Scan for the cell matching the given text and deliver its (x, y) coordinate at center. 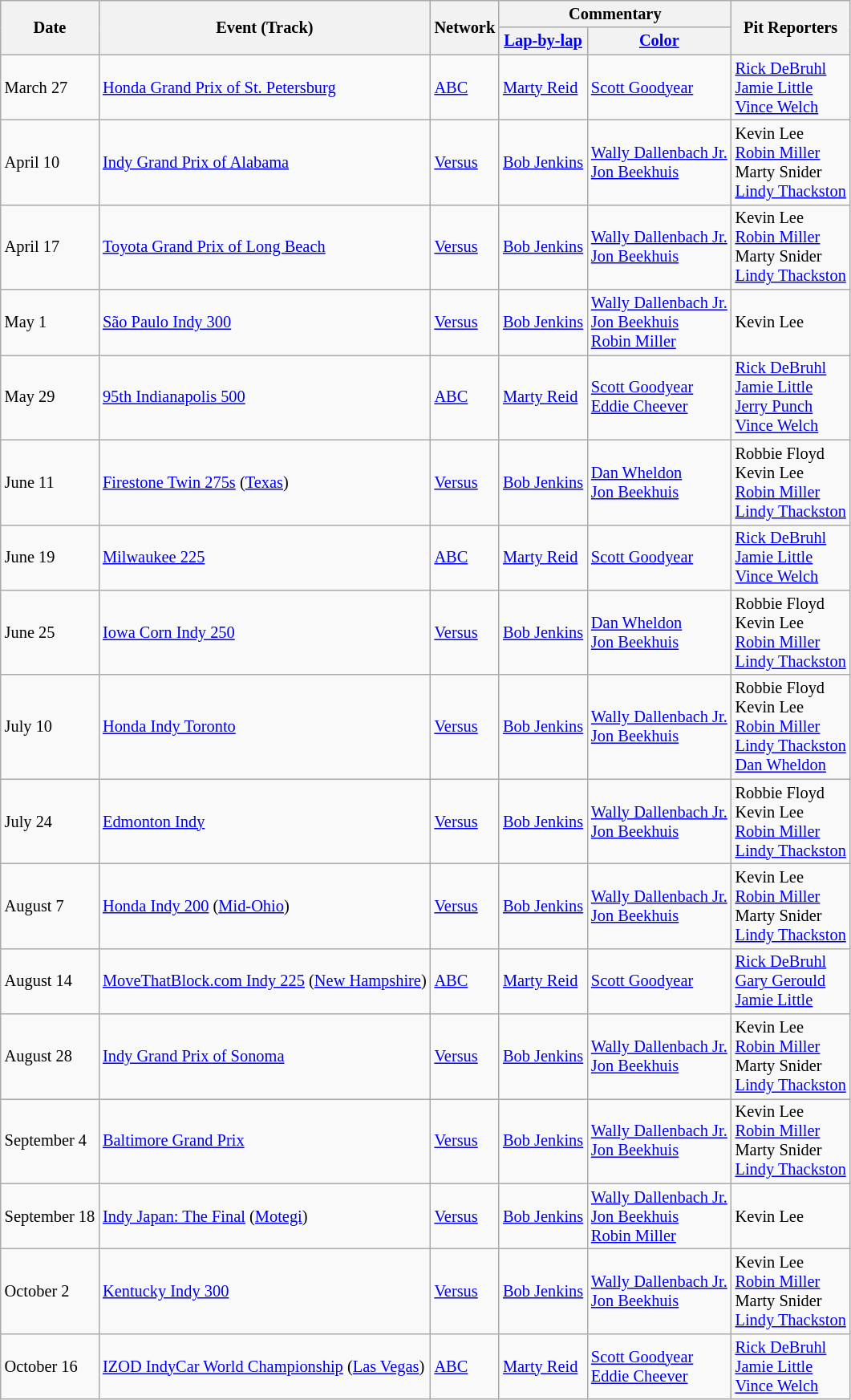
95th Indianapolis 500 (265, 397)
April 17 (50, 247)
June 25 (50, 632)
IZOD IndyCar World Championship (Las Vegas) (265, 1366)
Honda Grand Prix of St. Petersburg (265, 87)
Edmonton Indy (265, 822)
Toyota Grand Prix of Long Beach (265, 247)
Firestone Twin 275s (Texas) (265, 482)
São Paulo Indy 300 (265, 323)
Pit Reporters (791, 27)
Color (659, 41)
September 4 (50, 1141)
Lap-by-lap (543, 41)
Indy Grand Prix of Sonoma (265, 1057)
Rick DeBruhlJamie LittleJerry PunchVince Welch (791, 397)
Date (50, 27)
September 18 (50, 1216)
August 7 (50, 906)
May 29 (50, 397)
August 14 (50, 981)
Event (Track) (265, 27)
Honda Indy 200 (Mid-Ohio) (265, 906)
Indy Grand Prix of Alabama (265, 162)
Indy Japan: The Final (Motegi) (265, 1216)
Network (465, 27)
Milwaukee 225 (265, 558)
Baltimore Grand Prix (265, 1141)
July 24 (50, 822)
Kentucky Indy 300 (265, 1291)
June 11 (50, 482)
Rick DeBruhlGary GerouldJamie Little (791, 981)
May 1 (50, 323)
June 19 (50, 558)
April 10 (50, 162)
July 10 (50, 727)
Robbie FloydKevin LeeRobin MillerLindy ThackstonDan Wheldon (791, 727)
October 2 (50, 1291)
MoveThatBlock.com Indy 225 (New Hampshire) (265, 981)
March 27 (50, 87)
October 16 (50, 1366)
August 28 (50, 1057)
Honda Indy Toronto (265, 727)
Commentary (615, 14)
Iowa Corn Indy 250 (265, 632)
